Detect which cell encompasses the target text, then output its [x, y] center coordinate. 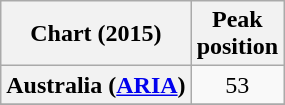
53 [237, 85]
Australia (ARIA) [96, 85]
Peak position [237, 34]
Chart (2015) [96, 34]
